Detect which cell encompasses the target text, then output its [X, Y] center coordinate. 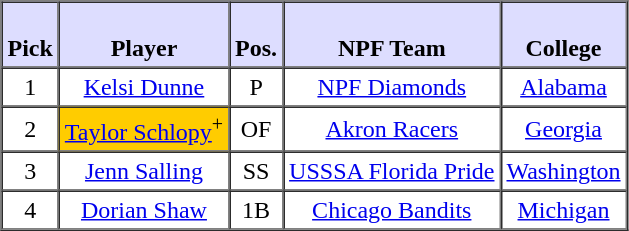
Pos. [256, 35]
Michigan [563, 210]
Alabama [563, 88]
P [256, 88]
OF [256, 128]
NPF Team [392, 35]
College [563, 35]
1 [30, 88]
Georgia [563, 128]
Chicago Bandits [392, 210]
USSSA Florida Pride [392, 172]
Jenn Salling [144, 172]
2 [30, 128]
Akron Racers [392, 128]
Pick [30, 35]
Dorian Shaw [144, 210]
3 [30, 172]
Kelsi Dunne [144, 88]
Player [144, 35]
1B [256, 210]
SS [256, 172]
NPF Diamonds [392, 88]
Washington [563, 172]
4 [30, 210]
Taylor Schlopy+ [144, 128]
